Capture the cell that displays the provided text and extract its (x, y) central coordinate. 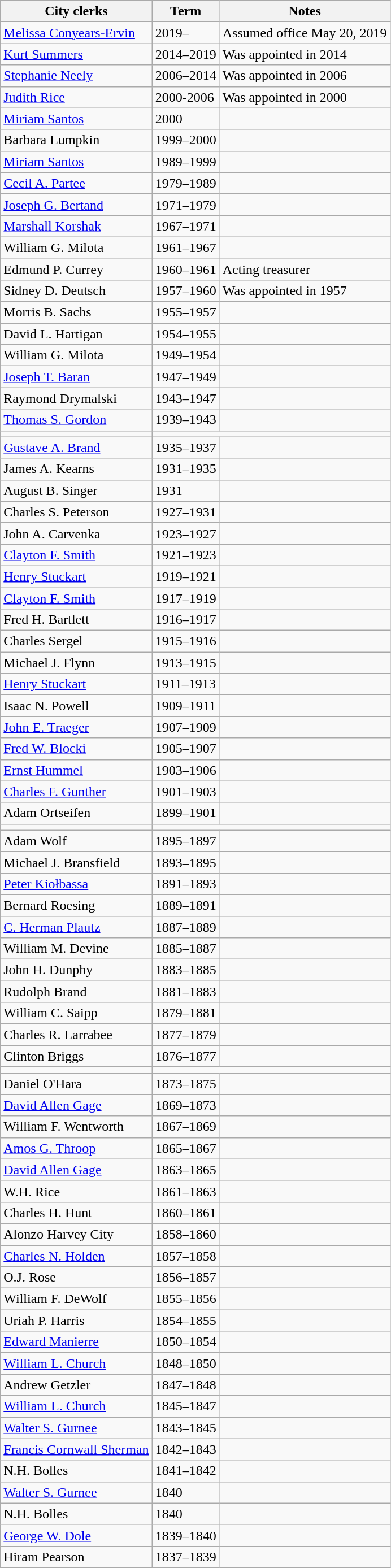
Francis Cornwall Sherman (76, 1449)
1917–1919 (185, 598)
1931 (185, 490)
Alonzo Harvey City (76, 1234)
Thomas S. Gordon (76, 420)
August B. Singer (76, 490)
1842–1843 (185, 1449)
1837–1839 (185, 1557)
Assumed office May 20, 2019 (305, 33)
Joseph G. Bertand (76, 205)
1854–1855 (185, 1321)
O.J. Rose (76, 1278)
David L. Hartigan (76, 334)
Daniel O'Hara (76, 1084)
2006–2014 (185, 76)
1961–1967 (185, 247)
1879–1881 (185, 1013)
1899–1901 (185, 813)
C. Herman Plautz (76, 927)
John H. Dunphy (76, 970)
1889–1891 (185, 905)
Stephanie Neely (76, 76)
Sidney D. Deutsch (76, 291)
Peter Kiołbassa (76, 884)
George W. Dole (76, 1535)
William M. Devine (76, 949)
1883–1885 (185, 970)
1873–1875 (185, 1084)
1843–1845 (185, 1428)
1847–1848 (185, 1385)
Kurt Summers (76, 54)
Amos G. Throop (76, 1148)
1885–1887 (185, 949)
Was appointed in 1957 (305, 291)
Notes (305, 11)
2014–2019 (185, 54)
1887–1889 (185, 927)
1903–1906 (185, 770)
2000 (185, 119)
James A. Kearns (76, 469)
Adam Ortseifen (76, 813)
1848–1850 (185, 1363)
1999–2000 (185, 140)
1921–1923 (185, 555)
1855–1856 (185, 1299)
Judith Rice (76, 97)
1954–1955 (185, 334)
Charles N. Holden (76, 1256)
Melissa Conyears-Ervin (76, 33)
1949–1954 (185, 355)
Charles R. Larrabee (76, 1035)
1865–1867 (185, 1148)
Raymond Drymalski (76, 398)
Charles Sergel (76, 641)
1960–1961 (185, 270)
Was appointed in 2014 (305, 54)
1891–1893 (185, 884)
William F. DeWolf (76, 1299)
Cecil A. Partee (76, 183)
Andrew Getzler (76, 1385)
1913–1915 (185, 663)
1861–1863 (185, 1191)
1943–1947 (185, 398)
John E. Traeger (76, 727)
Michael J. Flynn (76, 663)
1919–1921 (185, 576)
Charles S. Peterson (76, 512)
Was appointed in 2006 (305, 76)
1909–1911 (185, 706)
Acting treasurer (305, 270)
1876–1877 (185, 1056)
Joseph T. Baran (76, 377)
Barbara Lumpkin (76, 140)
1867–1869 (185, 1127)
Hiram Pearson (76, 1557)
1839–1840 (185, 1535)
Morris B. Sachs (76, 312)
2000-2006 (185, 97)
Edward Manierre (76, 1342)
Fred W. Blocki (76, 749)
1905–1907 (185, 749)
City clerks (76, 11)
Marshall Korshak (76, 226)
1989–1999 (185, 162)
Gustave A. Brand (76, 448)
1915–1916 (185, 641)
1931–1935 (185, 469)
1911–1913 (185, 684)
1916–1917 (185, 620)
W.H. Rice (76, 1191)
1860–1861 (185, 1213)
1935–1937 (185, 448)
1907–1909 (185, 727)
Charles H. Hunt (76, 1213)
Was appointed in 2000 (305, 97)
Bernard Roesing (76, 905)
Uriah P. Harris (76, 1321)
Fred H. Bartlett (76, 620)
1923–1927 (185, 533)
1856–1857 (185, 1278)
Clinton Briggs (76, 1056)
1957–1960 (185, 291)
Isaac N. Powell (76, 706)
1869–1873 (185, 1105)
1971–1979 (185, 205)
1939–1943 (185, 420)
1877–1879 (185, 1035)
1979–1989 (185, 183)
1845–1847 (185, 1406)
2019– (185, 33)
1955–1957 (185, 312)
1881–1883 (185, 992)
William C. Saipp (76, 1013)
1947–1949 (185, 377)
Term (185, 11)
Edmund P. Currey (76, 270)
Adam Wolf (76, 841)
John A. Carvenka (76, 533)
1841–1842 (185, 1471)
1863–1865 (185, 1170)
Michael J. Bransfield (76, 862)
1895–1897 (185, 841)
1850–1854 (185, 1342)
William F. Wentworth (76, 1127)
1893–1895 (185, 862)
Rudolph Brand (76, 992)
Charles F. Gunther (76, 792)
1901–1903 (185, 792)
1858–1860 (185, 1234)
1857–1858 (185, 1256)
1967–1971 (185, 226)
Ernst Hummel (76, 770)
1927–1931 (185, 512)
